From the cell containing the given text, extract its center point as [x, y] coordinate. 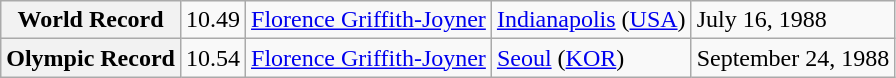
Indianapolis (USA) [591, 20]
July 16, 1988 [793, 20]
Olympic Record [91, 58]
10.49 [212, 20]
10.54 [212, 58]
September 24, 1988 [793, 58]
Seoul (KOR) [591, 58]
World Record [91, 20]
